Extract the (x, y) coordinate from the center of the cell holding the provided text.  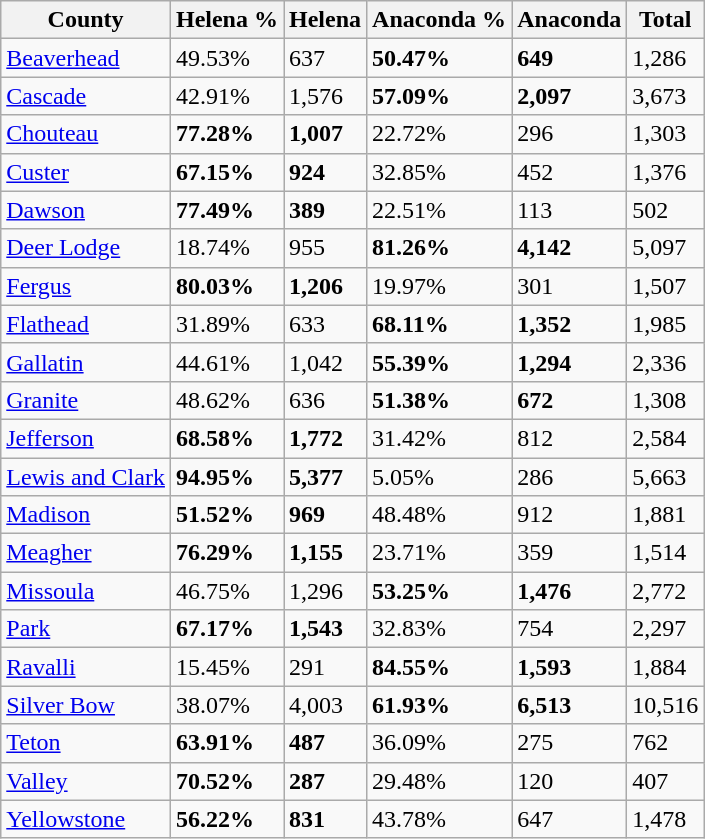
4,142 (570, 248)
Beaverhead (86, 58)
Missoula (86, 591)
286 (570, 477)
67.15% (226, 172)
18.74% (226, 248)
1,543 (326, 629)
Lewis and Clark (86, 477)
1,478 (666, 819)
Deer Lodge (86, 248)
1,476 (570, 591)
2,584 (666, 438)
649 (570, 58)
43.78% (440, 819)
1,308 (666, 400)
1,772 (326, 438)
50.47% (440, 58)
Fergus (86, 286)
407 (666, 781)
5,377 (326, 477)
48.62% (226, 400)
5.05% (440, 477)
452 (570, 172)
76.29% (226, 553)
1,286 (666, 58)
1,007 (326, 134)
1,352 (570, 324)
County (86, 20)
Yellowstone (86, 819)
77.49% (226, 210)
291 (326, 667)
Chouteau (86, 134)
77.28% (226, 134)
Cascade (86, 96)
1,155 (326, 553)
Jefferson (86, 438)
637 (326, 58)
Flathead (86, 324)
1,206 (326, 286)
15.45% (226, 667)
3,673 (666, 96)
22.72% (440, 134)
1,514 (666, 553)
31.42% (440, 438)
647 (570, 819)
44.61% (226, 362)
10,516 (666, 705)
812 (570, 438)
1,294 (570, 362)
53.25% (440, 591)
55.39% (440, 362)
4,003 (326, 705)
56.22% (226, 819)
32.83% (440, 629)
68.58% (226, 438)
924 (326, 172)
Helena (326, 20)
51.52% (226, 515)
Ravalli (86, 667)
275 (570, 743)
5,663 (666, 477)
762 (666, 743)
672 (570, 400)
296 (570, 134)
1,884 (666, 667)
120 (570, 781)
1,881 (666, 515)
502 (666, 210)
23.71% (440, 553)
1,576 (326, 96)
Custer (86, 172)
2,336 (666, 362)
389 (326, 210)
301 (570, 286)
57.09% (440, 96)
636 (326, 400)
70.52% (226, 781)
Anaconda (570, 20)
6,513 (570, 705)
61.93% (440, 705)
36.09% (440, 743)
113 (570, 210)
1,985 (666, 324)
Park (86, 629)
633 (326, 324)
68.11% (440, 324)
51.38% (440, 400)
969 (326, 515)
38.07% (226, 705)
5,097 (666, 248)
359 (570, 553)
2,297 (666, 629)
Meagher (86, 553)
Gallatin (86, 362)
63.91% (226, 743)
2,772 (666, 591)
Silver Bow (86, 705)
2,097 (570, 96)
1,303 (666, 134)
1,507 (666, 286)
31.89% (226, 324)
42.91% (226, 96)
831 (326, 819)
Helena % (226, 20)
46.75% (226, 591)
1,593 (570, 667)
Madison (86, 515)
19.97% (440, 286)
84.55% (440, 667)
80.03% (226, 286)
Valley (86, 781)
81.26% (440, 248)
754 (570, 629)
Teton (86, 743)
67.17% (226, 629)
Anaconda % (440, 20)
1,042 (326, 362)
912 (570, 515)
49.53% (226, 58)
1,296 (326, 591)
287 (326, 781)
32.85% (440, 172)
48.48% (440, 515)
94.95% (226, 477)
Granite (86, 400)
487 (326, 743)
Total (666, 20)
29.48% (440, 781)
955 (326, 248)
1,376 (666, 172)
Dawson (86, 210)
22.51% (440, 210)
